From the cell containing the given text, extract its center point as [x, y] coordinate. 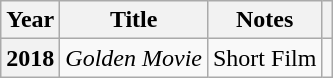
Notes [264, 20]
Title [134, 20]
Year [30, 20]
Short Film [264, 58]
Golden Movie [134, 58]
2018 [30, 58]
